Provide the (X, Y) coordinate of the cell's center where the given text is located.  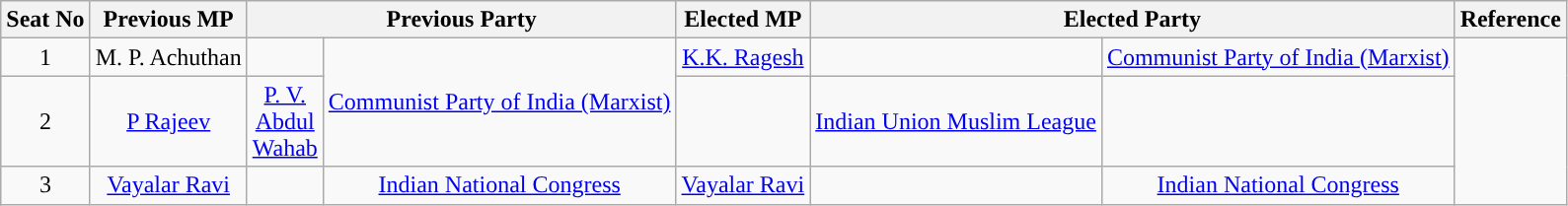
Reference (1510, 20)
Elected Party (1133, 20)
K.K. Ragesh (743, 57)
3 (45, 185)
P. V. Abdul Wahab (284, 121)
Seat No (45, 20)
2 (45, 121)
M. P. Achuthan (168, 57)
Previous Party (462, 20)
Previous MP (168, 20)
Indian Union Muslim League (956, 121)
P Rajeev (168, 121)
Elected MP (743, 20)
1 (45, 57)
